Output the (X, Y) coordinate of the center of the cell containing the given text.  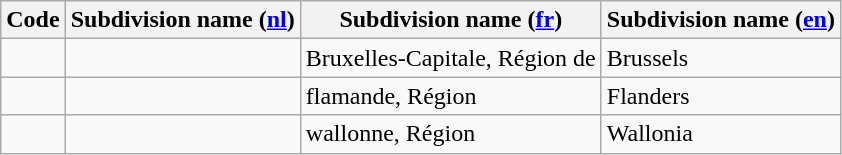
wallonne, Région (450, 134)
Wallonia (720, 134)
Subdivision name (fr) (450, 20)
Code (33, 20)
flamande, Région (450, 96)
Subdivision name (en) (720, 20)
Brussels (720, 58)
Bruxelles-Capitale, Région de (450, 58)
Subdivision name (nl) (182, 20)
Flanders (720, 96)
